Return (x, y) of the center of cell containing provided text 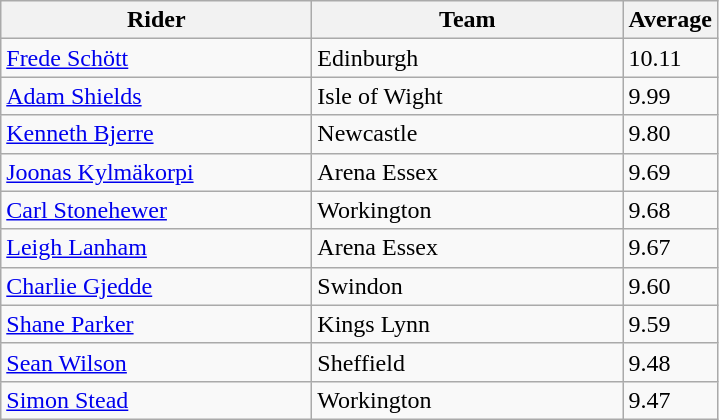
Newcastle (468, 134)
9.68 (670, 210)
Shane Parker (156, 324)
10.11 (670, 58)
Kings Lynn (468, 324)
Carl Stonehewer (156, 210)
9.48 (670, 362)
Charlie Gjedde (156, 286)
9.60 (670, 286)
9.80 (670, 134)
9.67 (670, 248)
Sean Wilson (156, 362)
Edinburgh (468, 58)
Swindon (468, 286)
Sheffield (468, 362)
9.99 (670, 96)
Team (468, 20)
Kenneth Bjerre (156, 134)
9.59 (670, 324)
Leigh Lanham (156, 248)
Simon Stead (156, 400)
Isle of Wight (468, 96)
Rider (156, 20)
Joonas Kylmäkorpi (156, 172)
9.47 (670, 400)
Average (670, 20)
Adam Shields (156, 96)
9.69 (670, 172)
Frede Schött (156, 58)
